Return the [x, y] coordinate for the center point of the cell that contains the specified text.  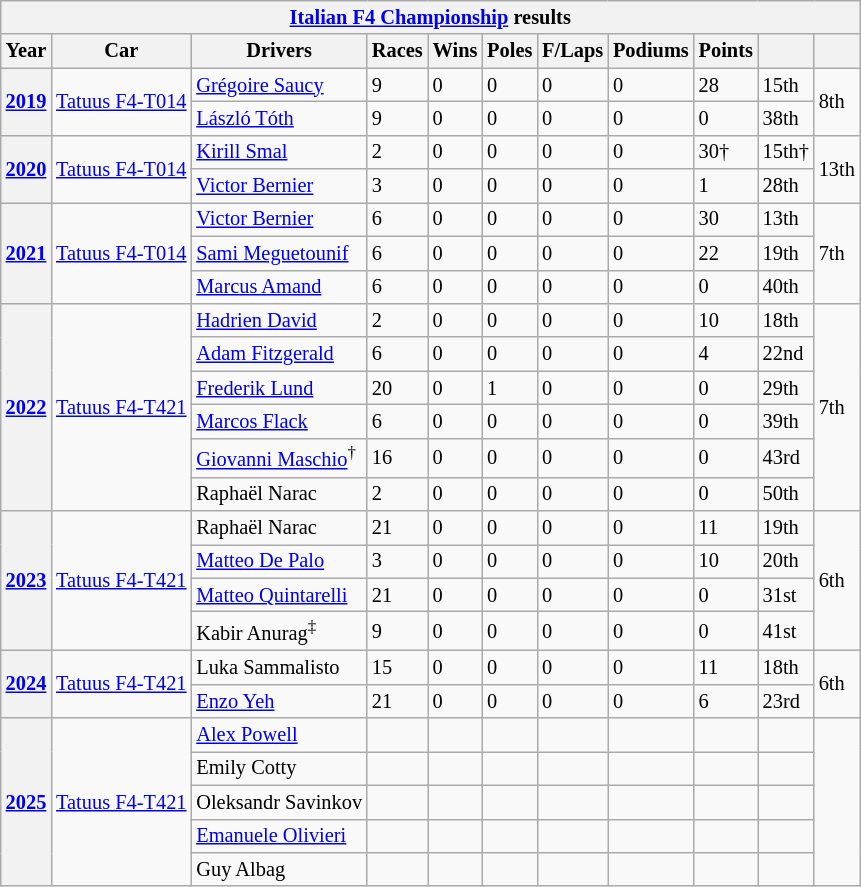
László Tóth [279, 118]
Hadrien David [279, 320]
20 [398, 388]
20th [786, 561]
2025 [26, 802]
38th [786, 118]
F/Laps [572, 51]
2019 [26, 102]
Sami Meguetounif [279, 253]
2020 [26, 168]
Alex Powell [279, 735]
Podiums [651, 51]
Oleksandr Savinkov [279, 802]
Grégoire Saucy [279, 85]
28 [726, 85]
31st [786, 595]
Wins [456, 51]
39th [786, 421]
28th [786, 186]
Races [398, 51]
Emily Cotty [279, 768]
30 [726, 219]
Kabir Anurag‡ [279, 630]
22nd [786, 354]
2024 [26, 684]
16 [398, 458]
Enzo Yeh [279, 701]
15th† [786, 152]
Drivers [279, 51]
Marcos Flack [279, 421]
Giovanni Maschio† [279, 458]
8th [837, 102]
Kirill Smal [279, 152]
Emanuele Olivieri [279, 836]
Frederik Lund [279, 388]
Marcus Amand [279, 287]
Matteo De Palo [279, 561]
Poles [510, 51]
43rd [786, 458]
15th [786, 85]
23rd [786, 701]
50th [786, 494]
2021 [26, 252]
Year [26, 51]
Matteo Quintarelli [279, 595]
22 [726, 253]
Luka Sammalisto [279, 667]
Adam Fitzgerald [279, 354]
41st [786, 630]
2023 [26, 580]
Points [726, 51]
30† [726, 152]
15 [398, 667]
Italian F4 Championship results [430, 17]
Guy Albag [279, 869]
29th [786, 388]
4 [726, 354]
2022 [26, 406]
Car [121, 51]
40th [786, 287]
